Find where the given text appears and provide that cell's center as (x, y) coordinate. 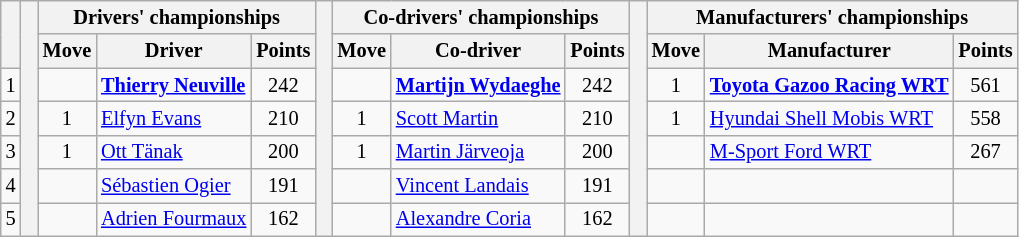
558 (985, 118)
Sébastien Ogier (174, 186)
Ott Tänak (174, 152)
561 (985, 85)
Alexandre Coria (478, 219)
Co-driver (478, 51)
Co-drivers' championships (482, 17)
Elfyn Evans (174, 118)
Thierry Neuville (174, 85)
5 (11, 219)
267 (985, 152)
Manufacturer (830, 51)
2 (11, 118)
3 (11, 152)
Martin Järveoja (478, 152)
Driver (174, 51)
Toyota Gazoo Racing WRT (830, 85)
M-Sport Ford WRT (830, 152)
Adrien Fourmaux (174, 219)
4 (11, 186)
Manufacturers' championships (832, 17)
Drivers' championships (177, 17)
Vincent Landais (478, 186)
Hyundai Shell Mobis WRT (830, 118)
Scott Martin (478, 118)
Martijn Wydaeghe (478, 85)
